Return [X, Y] of the center of cell containing provided text 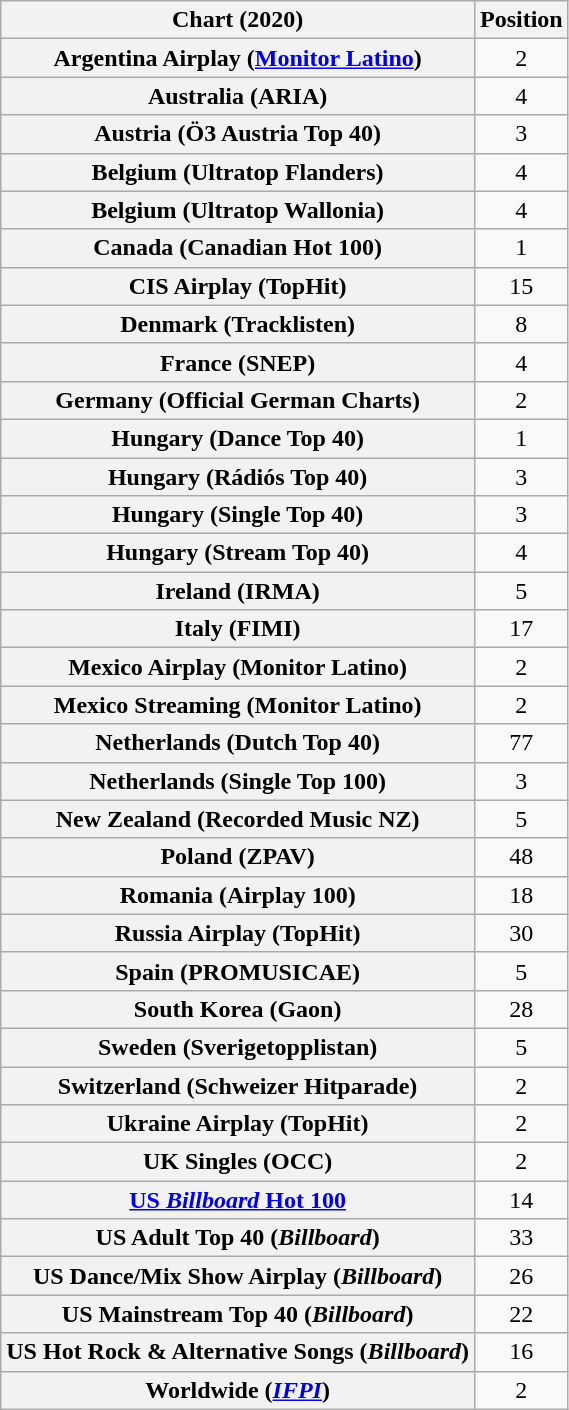
17 [521, 629]
US Dance/Mix Show Airplay (Billboard) [238, 1276]
Denmark (Tracklisten) [238, 324]
Ireland (IRMA) [238, 591]
Chart (2020) [238, 20]
8 [521, 324]
US Mainstream Top 40 (Billboard) [238, 1314]
Poland (ZPAV) [238, 857]
Hungary (Dance Top 40) [238, 438]
14 [521, 1200]
Canada (Canadian Hot 100) [238, 248]
Netherlands (Single Top 100) [238, 781]
Worldwide (IFPI) [238, 1390]
Netherlands (Dutch Top 40) [238, 743]
Argentina Airplay (Monitor Latino) [238, 58]
Hungary (Single Top 40) [238, 515]
Mexico Airplay (Monitor Latino) [238, 667]
77 [521, 743]
Ukraine Airplay (TopHit) [238, 1124]
Switzerland (Schweizer Hitparade) [238, 1085]
Sweden (Sverigetopplistan) [238, 1047]
Mexico Streaming (Monitor Latino) [238, 705]
US Billboard Hot 100 [238, 1200]
33 [521, 1238]
New Zealand (Recorded Music NZ) [238, 819]
22 [521, 1314]
Australia (ARIA) [238, 96]
Belgium (Ultratop Flanders) [238, 172]
26 [521, 1276]
Belgium (Ultratop Wallonia) [238, 210]
15 [521, 286]
18 [521, 895]
US Hot Rock & Alternative Songs (Billboard) [238, 1352]
UK Singles (OCC) [238, 1162]
Austria (Ö3 Austria Top 40) [238, 134]
Hungary (Rádiós Top 40) [238, 477]
28 [521, 1009]
France (SNEP) [238, 362]
Russia Airplay (TopHit) [238, 933]
CIS Airplay (TopHit) [238, 286]
US Adult Top 40 (Billboard) [238, 1238]
30 [521, 933]
Germany (Official German Charts) [238, 400]
South Korea (Gaon) [238, 1009]
Hungary (Stream Top 40) [238, 553]
Romania (Airplay 100) [238, 895]
Position [521, 20]
Spain (PROMUSICAE) [238, 971]
Italy (FIMI) [238, 629]
48 [521, 857]
16 [521, 1352]
